Output the (X, Y) coordinate of the center of the cell containing the given text.  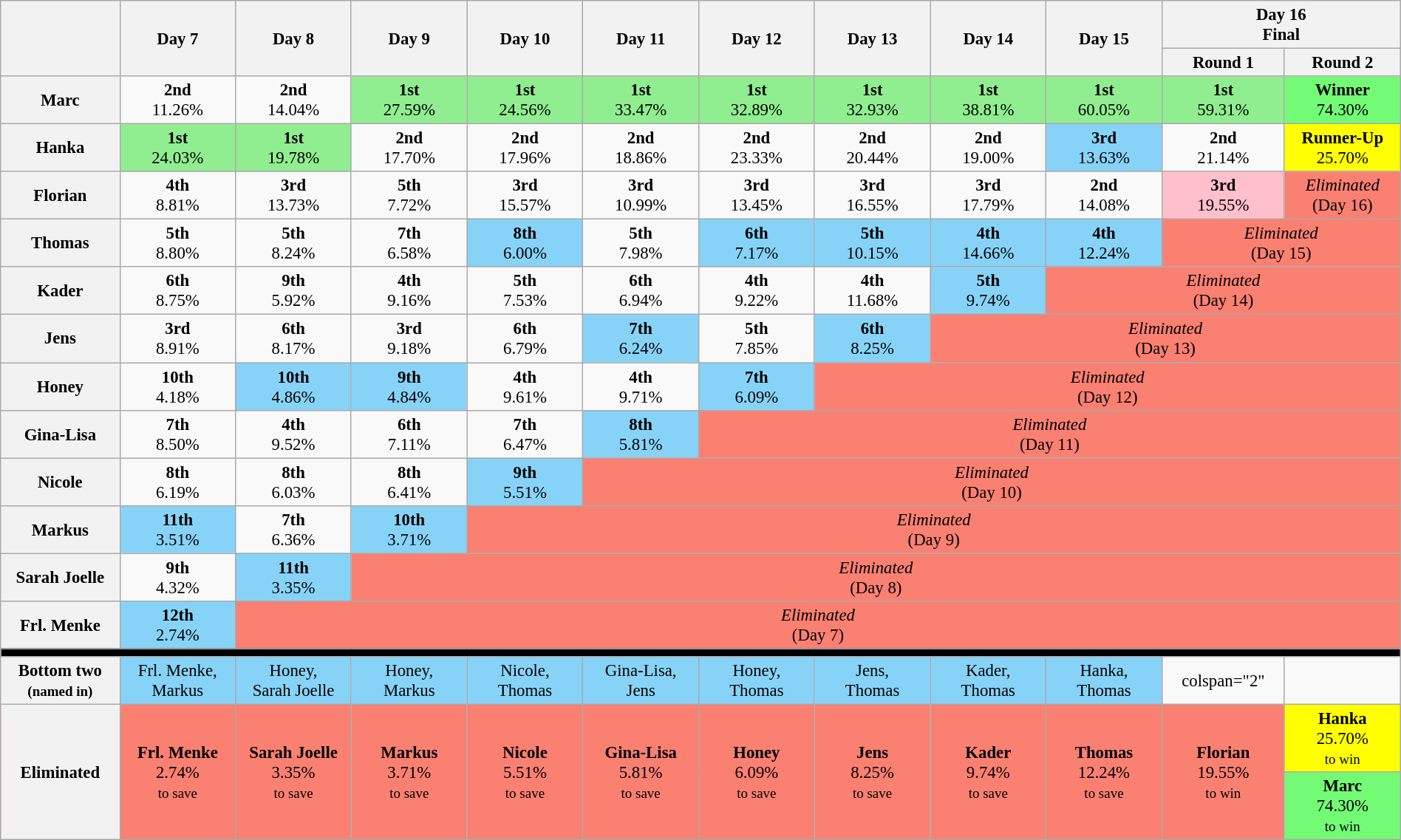
3rd15.57% (525, 195)
Eliminated(Day 15) (1281, 244)
colspan="2" (1223, 681)
Eliminated(Day 14) (1224, 291)
1st33.47% (641, 100)
8th5.81% (641, 434)
10th4.18% (177, 387)
Eliminated(Day 13) (1165, 338)
3rd9.18% (409, 338)
Round 2 (1342, 63)
2nd18.86% (641, 148)
9th4.32% (177, 578)
Eliminated(Day 11) (1050, 434)
Marc74.30%to win (1342, 806)
5th7.85% (757, 338)
Eliminated(Day 12) (1107, 387)
5th7.72% (409, 195)
5th8.24% (294, 244)
5th9.74% (989, 291)
Eliminated(Day 9) (934, 529)
Florian (61, 195)
2nd17.70% (409, 148)
Frl. Menke (61, 625)
Day 8 (294, 38)
Kader (61, 291)
Winner74.30% (1342, 100)
1st38.81% (989, 100)
Bottom two(named in) (61, 681)
Day 11 (641, 38)
1st24.03% (177, 148)
Marc (61, 100)
3rd13.45% (757, 195)
2nd19.00% (989, 148)
7th6.24% (641, 338)
1st60.05% (1104, 100)
10th4.86% (294, 387)
4th9.52% (294, 434)
3rd16.55% (872, 195)
Runner-Up25.70% (1342, 148)
3rd13.73% (294, 195)
Day 10 (525, 38)
Kader9.74%to save (989, 771)
Eliminated(Day 7) (819, 625)
Gina-Lisa,Jens (641, 681)
Day 13 (872, 38)
Nicole (61, 482)
Eliminated(Day 10) (992, 482)
4th12.24% (1104, 244)
4th9.71% (641, 387)
4th14.66% (989, 244)
6th8.17% (294, 338)
8th6.03% (294, 482)
Honey6.09%to save (757, 771)
3rd19.55% (1223, 195)
2nd17.96% (525, 148)
Day 12 (757, 38)
Day 15 (1104, 38)
Gina-Lisa (61, 434)
5th8.80% (177, 244)
Sarah Joelle (61, 578)
2nd11.26% (177, 100)
7th6.58% (409, 244)
1st32.93% (872, 100)
2nd20.44% (872, 148)
4th11.68% (872, 291)
9th5.51% (525, 482)
7th6.09% (757, 387)
Honey,Sarah Joelle (294, 681)
6th7.17% (757, 244)
Thomas (61, 244)
Hanka25.70%to win (1342, 738)
2nd14.08% (1104, 195)
5th7.98% (641, 244)
3rd8.91% (177, 338)
6th6.79% (525, 338)
Frl. Menke,Markus (177, 681)
6th7.11% (409, 434)
5th7.53% (525, 291)
6th8.25% (872, 338)
1st19.78% (294, 148)
Jens (61, 338)
3rd10.99% (641, 195)
9th4.84% (409, 387)
Eliminated(Day 16) (1342, 195)
2nd14.04% (294, 100)
4th9.22% (757, 291)
1st32.89% (757, 100)
Honey (61, 387)
Hanka (61, 148)
8th6.41% (409, 482)
1st24.56% (525, 100)
Day 16Final (1281, 25)
Nicole5.51%to save (525, 771)
7th8.50% (177, 434)
Florian19.55%to win (1223, 771)
Day 7 (177, 38)
Day 9 (409, 38)
2nd21.14% (1223, 148)
6th8.75% (177, 291)
1st59.31% (1223, 100)
3rd17.79% (989, 195)
Honey,Markus (409, 681)
1st27.59% (409, 100)
Jens,Thomas (872, 681)
6th6.94% (641, 291)
Eliminated(Day 8) (876, 578)
8th6.00% (525, 244)
11th3.35% (294, 578)
4th9.16% (409, 291)
4th8.81% (177, 195)
Frl. Menke2.74%to save (177, 771)
Eliminated (61, 771)
Kader,Thomas (989, 681)
2nd23.33% (757, 148)
7th6.36% (294, 529)
12th2.74% (177, 625)
Jens8.25%to save (872, 771)
8th6.19% (177, 482)
Hanka,Thomas (1104, 681)
3rd13.63% (1104, 148)
Gina-Lisa5.81%to save (641, 771)
Round 1 (1223, 63)
Markus (61, 529)
5th10.15% (872, 244)
Honey,Thomas (757, 681)
11th3.51% (177, 529)
Thomas12.24%to save (1104, 771)
Nicole,Thomas (525, 681)
9th5.92% (294, 291)
7th6.47% (525, 434)
Day 14 (989, 38)
Markus3.71%to save (409, 771)
4th9.61% (525, 387)
Sarah Joelle3.35%to save (294, 771)
10th3.71% (409, 529)
